Find where the given text appears and provide that cell's center as [X, Y] coordinate. 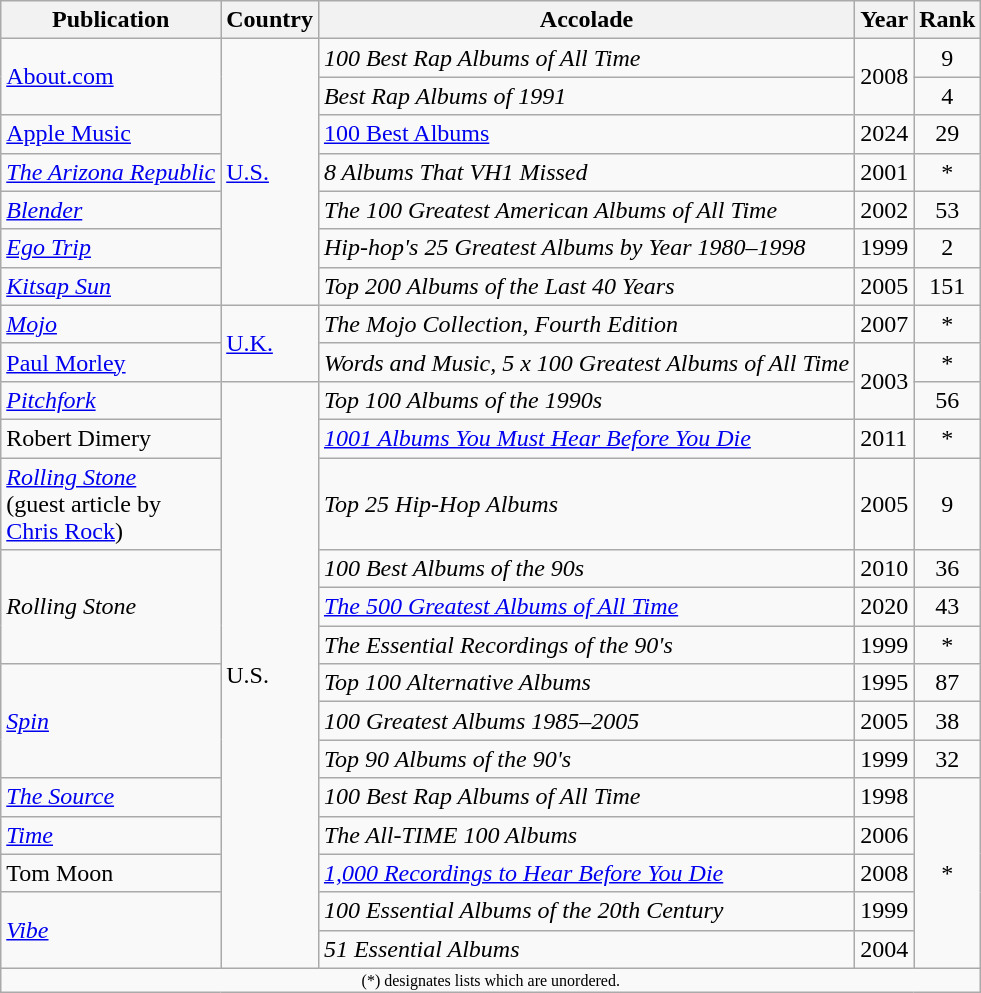
Kitsap Sun [111, 286]
The Mojo Collection, Fourth Edition [586, 324]
36 [948, 569]
32 [948, 759]
(*) designates lists which are unordered. [491, 980]
Country [270, 20]
Top 100 Alternative Albums [586, 683]
2 [948, 248]
Pitchfork [111, 400]
Rolling Stone (guest article by Chris Rock) [111, 504]
Robert Dimery [111, 438]
53 [948, 210]
100 Essential Albums of the 20th Century [586, 911]
2006 [884, 835]
Top 100 Albums of the 1990s [586, 400]
About.com [111, 77]
Accolade [586, 20]
The 100 Greatest American Albums of All Time [586, 210]
Year [884, 20]
Apple Music [111, 134]
2024 [884, 134]
2004 [884, 949]
2002 [884, 210]
Vibe [111, 930]
100 Best Albums [586, 134]
4 [948, 96]
The 500 Greatest Albums of All Time [586, 607]
43 [948, 607]
2020 [884, 607]
The All-TIME 100 Albums [586, 835]
2001 [884, 172]
56 [948, 400]
Words and Music, 5 x 100 Greatest Albums of All Time [586, 362]
29 [948, 134]
Time [111, 835]
Rolling Stone [111, 607]
Spin [111, 721]
100 Greatest Albums 1985–2005 [586, 721]
Publication [111, 20]
2011 [884, 438]
Top 25 Hip-Hop Albums [586, 504]
The Arizona Republic [111, 172]
1,000 Recordings to Hear Before You Die [586, 873]
Hip-hop's 25 Greatest Albums by Year 1980–1998 [586, 248]
Blender [111, 210]
Paul Morley [111, 362]
1001 Albums You Must Hear Before You Die [586, 438]
Rank [948, 20]
Top 200 Albums of the Last 40 Years [586, 286]
51 Essential Albums [586, 949]
87 [948, 683]
2007 [884, 324]
Top 90 Albums of the 90's [586, 759]
151 [948, 286]
38 [948, 721]
2003 [884, 381]
2010 [884, 569]
8 Albums That VH1 Missed [586, 172]
Tom Moon [111, 873]
The Essential Recordings of the 90's [586, 645]
U.K. [270, 343]
The Source [111, 797]
Best Rap Albums of 1991 [586, 96]
1998 [884, 797]
100 Best Albums of the 90s [586, 569]
Ego Trip [111, 248]
1995 [884, 683]
Mojo [111, 324]
